Scan for the cell matching the given text and deliver its [X, Y] coordinate at center. 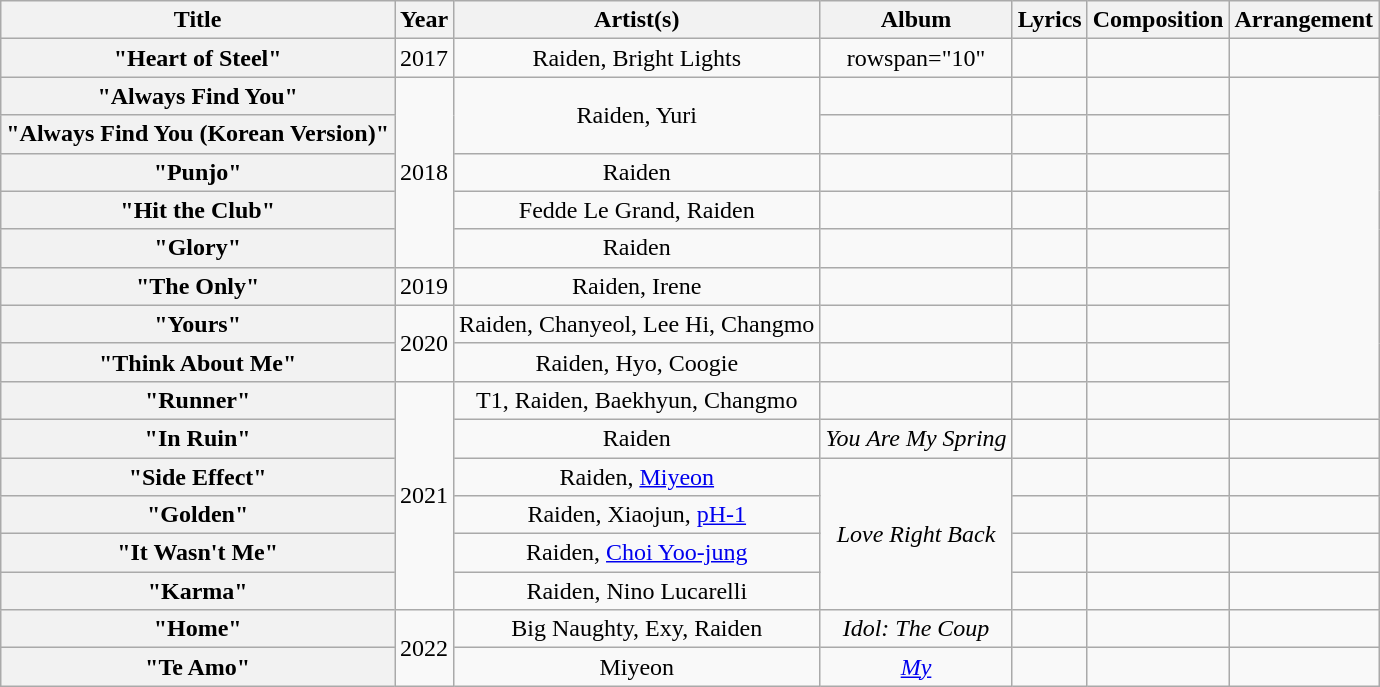
Idol: The Coup [916, 629]
Raiden, Hyo, Coogie [637, 362]
2017 [424, 58]
rowspan="10" [916, 58]
Raiden, Irene [637, 286]
Raiden, Nino Lucarelli [637, 591]
Raiden, Yuri [637, 115]
2019 [424, 286]
"Karma" [198, 591]
"Heart of Steel" [198, 58]
"The Only" [198, 286]
"Always Find You (Korean Version)" [198, 134]
Raiden, Xiaojun, pH-1 [637, 515]
"Glory" [198, 248]
Fedde Le Grand, Raiden [637, 210]
Miyeon [637, 667]
2020 [424, 343]
Year [424, 20]
Arrangement [1304, 20]
"It Wasn't Me" [198, 553]
"Always Find You" [198, 96]
You Are My Spring [916, 438]
Artist(s) [637, 20]
Title [198, 20]
Raiden, Bright Lights [637, 58]
"Home" [198, 629]
Composition [1158, 20]
"Punjo" [198, 172]
Album [916, 20]
My [916, 667]
"Te Amo" [198, 667]
Big Naughty, Exy, Raiden [637, 629]
2022 [424, 648]
Raiden, Choi Yoo-jung [637, 553]
"Hit the Club" [198, 210]
Raiden, Chanyeol, Lee Hi, Changmo [637, 324]
"Runner" [198, 400]
Raiden, Miyeon [637, 477]
"Side Effect" [198, 477]
Love Right Back [916, 534]
2021 [424, 495]
2018 [424, 172]
Lyrics [1050, 20]
"Golden" [198, 515]
"Think About Me" [198, 362]
T1, Raiden, Baekhyun, Changmo [637, 400]
"In Ruin" [198, 438]
"Yours" [198, 324]
